For the text-containing cell, return its midpoint in (x, y) coordinate format. 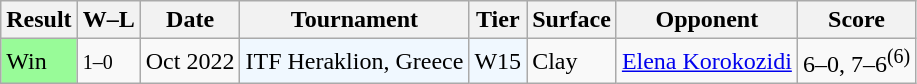
ITF Heraklion, Greece (354, 62)
Oct 2022 (190, 62)
W15 (498, 62)
Score (856, 20)
Opponent (706, 20)
Win (39, 62)
Elena Korokozidi (706, 62)
6–0, 7–6(6) (856, 62)
1–0 (108, 62)
W–L (108, 20)
Tournament (354, 20)
Tier (498, 20)
Date (190, 20)
Result (39, 20)
Clay (572, 62)
Surface (572, 20)
